Provide the [X, Y] coordinate of the cell's center where the given text is located.  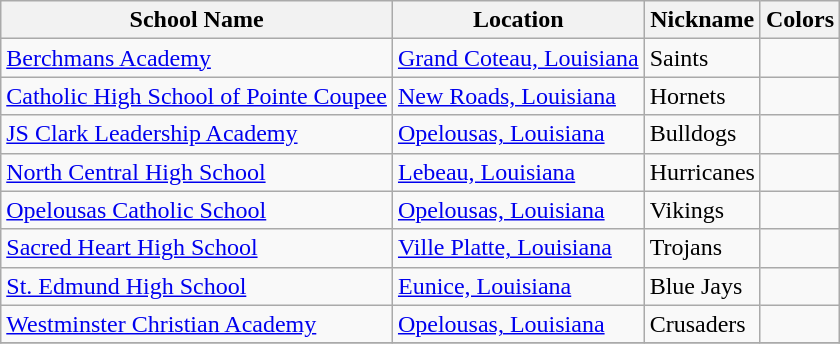
Lebeau, Louisiana [518, 172]
Catholic High School of Pointe Coupee [197, 96]
Vikings [702, 210]
Bulldogs [702, 134]
Sacred Heart High School [197, 248]
Eunice, Louisiana [518, 286]
St. Edmund High School [197, 286]
Hurricanes [702, 172]
Saints [702, 58]
Location [518, 20]
Westminster Christian Academy [197, 324]
Hornets [702, 96]
North Central High School [197, 172]
Trojans [702, 248]
Opelousas Catholic School [197, 210]
JS Clark Leadership Academy [197, 134]
Grand Coteau, Louisiana [518, 58]
Colors [800, 20]
New Roads, Louisiana [518, 96]
Crusaders [702, 324]
Blue Jays [702, 286]
Nickname [702, 20]
Berchmans Academy [197, 58]
School Name [197, 20]
Ville Platte, Louisiana [518, 248]
